Capture the cell that displays the provided text and extract its [x, y] central coordinate. 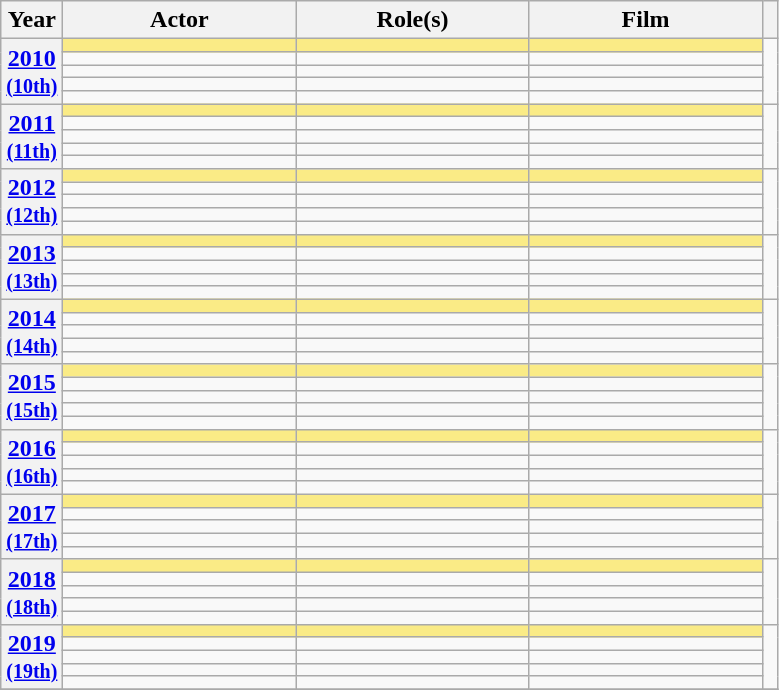
Film [646, 20]
2011 (11th) [32, 136]
2015 (15th) [32, 396]
2013 (13th) [32, 266]
Actor [180, 20]
Year [32, 20]
2014 (14th) [32, 332]
2010 (10th) [32, 72]
2019 (19th) [32, 656]
2018 (18th) [32, 592]
Role(s) [412, 20]
2016 (16th) [32, 462]
2017 (17th) [32, 526]
2012 (12th) [32, 202]
